Search for the cell housing the specified text and yield its [X, Y] center coordinate. 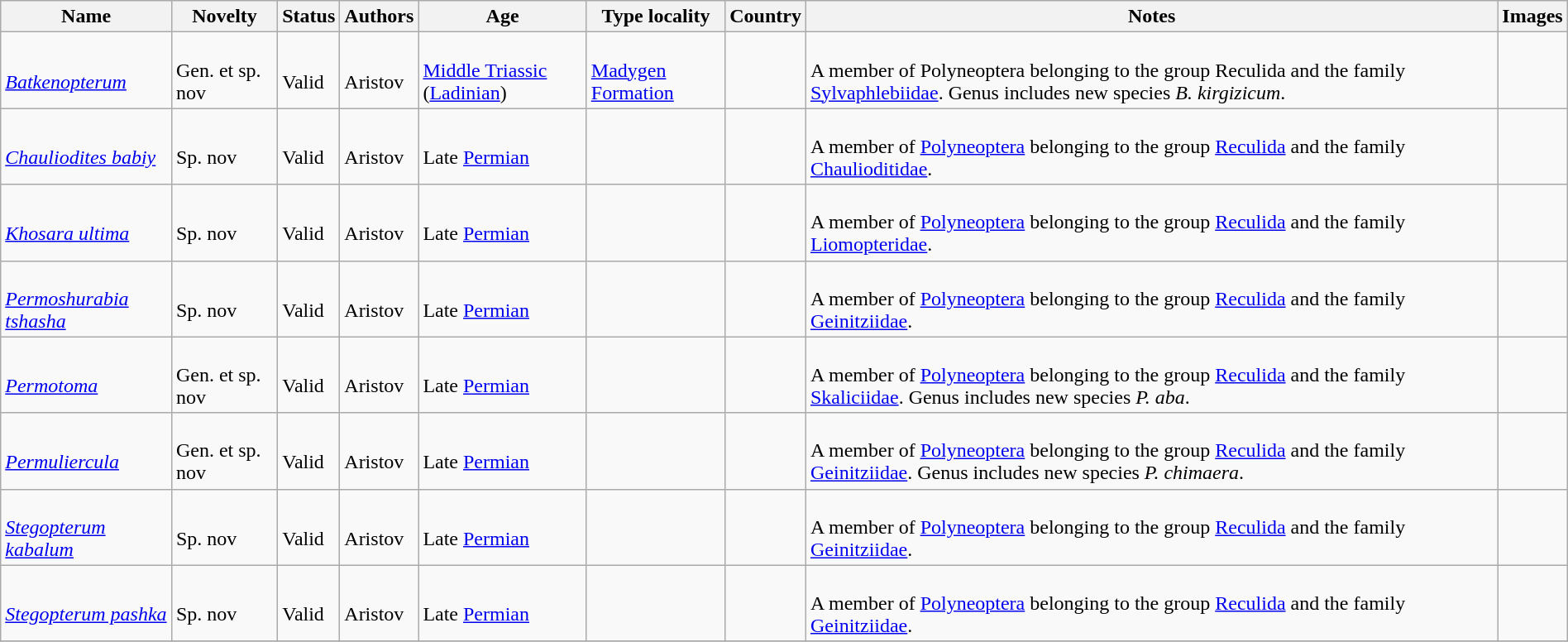
Age [503, 17]
Country [766, 17]
Permotoma [86, 375]
Permuliercula [86, 451]
Stegopterum pashka [86, 603]
Authors [379, 17]
Images [1532, 17]
Permoshurabia tshasha [86, 299]
Chauliodites babiy [86, 146]
Notes [1151, 17]
A member of Polyneoptera belonging to the group Reculida and the family Chaulioditidae. [1151, 146]
Batkenopterum [86, 70]
A member of Polyneoptera belonging to the group Reculida and the family Liomopteridae. [1151, 223]
Type locality [655, 17]
A member of Polyneoptera belonging to the group Reculida and the family Skaliciidae. Genus includes new species P. aba. [1151, 375]
A member of Polyneoptera belonging to the group Reculida and the family Geinitziidae. Genus includes new species P. chimaera. [1151, 451]
Khosara ultima [86, 223]
Status [309, 17]
A member of Polyneoptera belonging to the group Reculida and the family Sylvaphlebiidae. Genus includes new species B. kirgizicum. [1151, 70]
Stegopterum kabalum [86, 527]
Middle Triassic (Ladinian) [503, 70]
Novelty [224, 17]
Name [86, 17]
Madygen Formation [655, 70]
